Extract the [x, y] coordinate from the center of the cell holding the provided text.  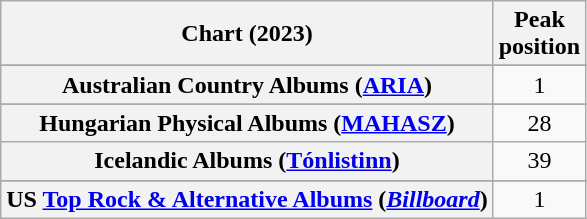
Hungarian Physical Albums (MAHASZ) [247, 123]
39 [539, 161]
US Top Rock & Alternative Albums (Billboard) [247, 199]
Chart (2023) [247, 34]
Australian Country Albums (ARIA) [247, 85]
Icelandic Albums (Tónlistinn) [247, 161]
Peakposition [539, 34]
28 [539, 123]
